Find where the given text appears and provide that cell's center as [X, Y] coordinate. 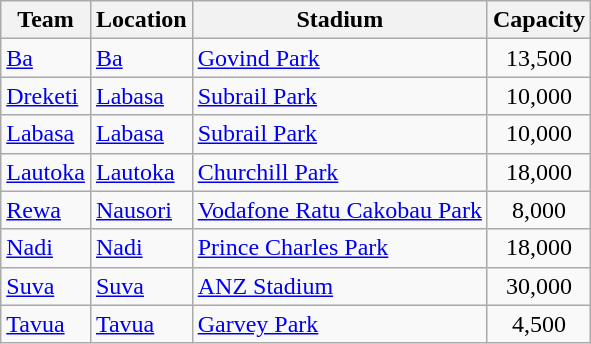
Churchill Park [340, 172]
Stadium [340, 20]
Capacity [538, 20]
Garvey Park [340, 324]
4,500 [538, 324]
Nausori [141, 210]
Vodafone Ratu Cakobau Park [340, 210]
13,500 [538, 58]
Rewa [46, 210]
Dreketi [46, 96]
ANZ Stadium [340, 286]
30,000 [538, 286]
8,000 [538, 210]
Prince Charles Park [340, 248]
Govind Park [340, 58]
Location [141, 20]
Team [46, 20]
